Identify which cell holds the provided text, then report its (X, Y) central coordinate. 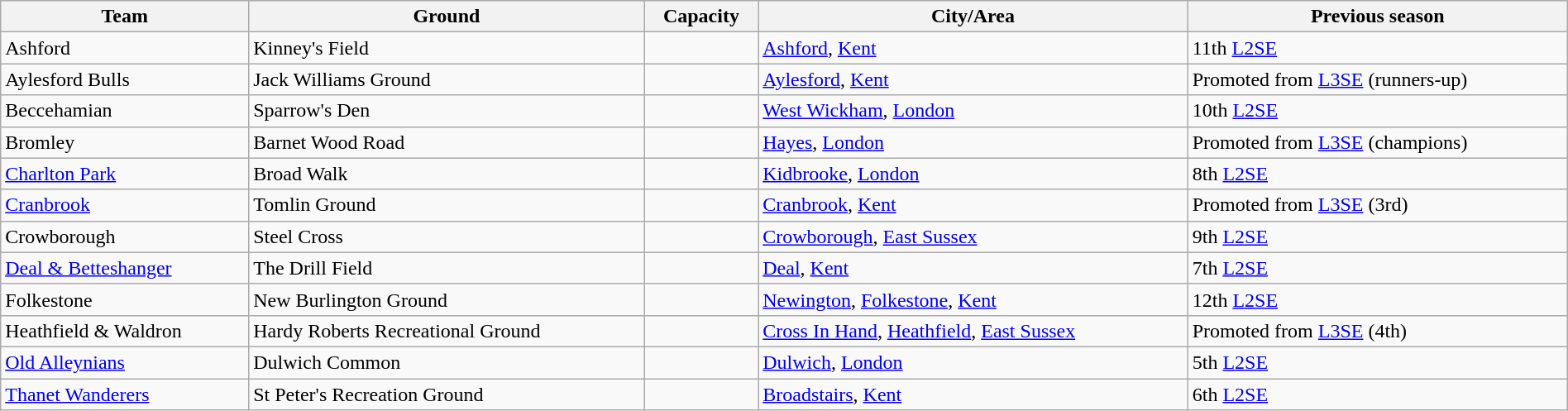
Kidbrooke, London (973, 174)
Cranbrook, Kent (973, 205)
Crowborough (125, 237)
11th L2SE (1378, 48)
Deal, Kent (973, 268)
10th L2SE (1378, 111)
Ashford (125, 48)
Deal & Betteshanger (125, 268)
Folkestone (125, 299)
Previous season (1378, 17)
Crowborough, East Sussex (973, 237)
8th L2SE (1378, 174)
Aylesford, Kent (973, 79)
Jack Williams Ground (447, 79)
Bromley (125, 142)
Ground (447, 17)
Promoted from L3SE (champions) (1378, 142)
City/Area (973, 17)
Promoted from L3SE (3rd) (1378, 205)
Broad Walk (447, 174)
Dulwich Common (447, 362)
12th L2SE (1378, 299)
Thanet Wanderers (125, 394)
9th L2SE (1378, 237)
St Peter's Recreation Ground (447, 394)
Heathfield & Waldron (125, 331)
Hayes, London (973, 142)
7th L2SE (1378, 268)
5th L2SE (1378, 362)
The Drill Field (447, 268)
Promoted from L3SE (4th) (1378, 331)
Cranbrook (125, 205)
Aylesford Bulls (125, 79)
Team (125, 17)
Sparrow's Den (447, 111)
Dulwich, London (973, 362)
West Wickham, London (973, 111)
Kinney's Field (447, 48)
Barnet Wood Road (447, 142)
Steel Cross (447, 237)
Beccehamian (125, 111)
6th L2SE (1378, 394)
Capacity (701, 17)
Hardy Roberts Recreational Ground (447, 331)
Promoted from L3SE (runners-up) (1378, 79)
Ashford, Kent (973, 48)
New Burlington Ground (447, 299)
Old Alleynians (125, 362)
Broadstairs, Kent (973, 394)
Tomlin Ground (447, 205)
Newington, Folkestone, Kent (973, 299)
Cross In Hand, Heathfield, East Sussex (973, 331)
Charlton Park (125, 174)
